Determine the (X, Y) coordinate at the center of the cell enclosing the given text.  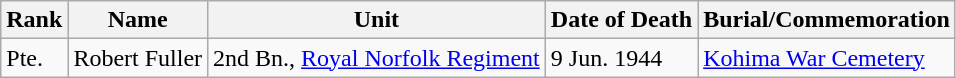
2nd Bn., Royal Norfolk Regiment (377, 58)
Pte. (34, 58)
Rank (34, 20)
Kohima War Cemetery (827, 58)
Date of Death (621, 20)
9 Jun. 1944 (621, 58)
Burial/Commemoration (827, 20)
Name (138, 20)
Unit (377, 20)
Robert Fuller (138, 58)
